Capture the cell that displays the provided text and extract its [X, Y] central coordinate. 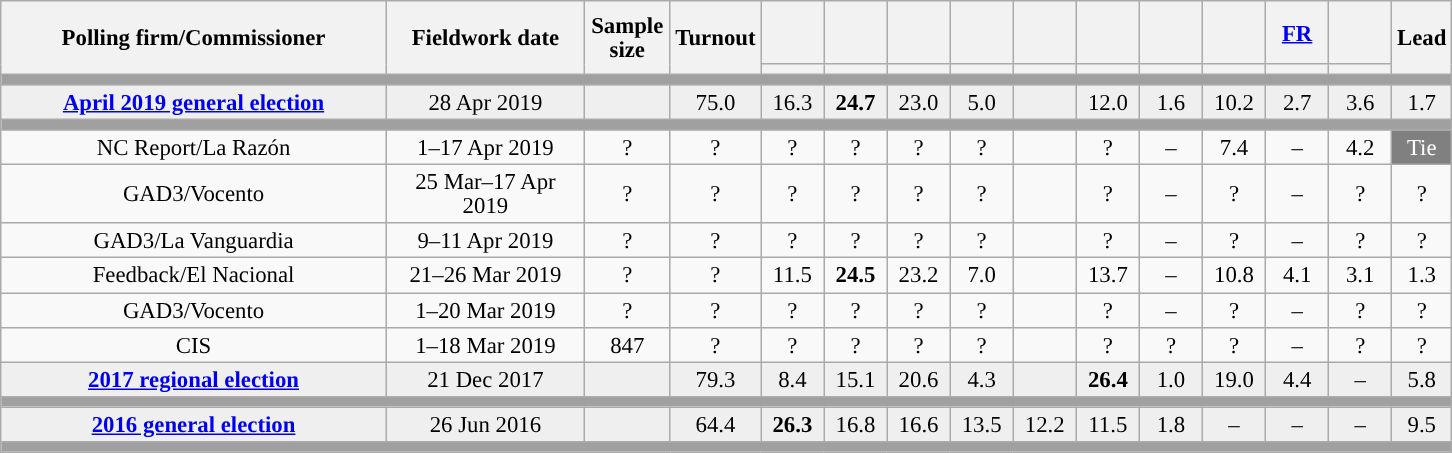
4.3 [982, 380]
2.7 [1298, 102]
24.7 [856, 102]
64.4 [716, 424]
15.1 [856, 380]
26.3 [792, 424]
5.8 [1422, 380]
Fieldwork date [485, 38]
23.2 [918, 276]
7.0 [982, 276]
Sample size [627, 38]
21–26 Mar 2019 [485, 276]
1–17 Apr 2019 [485, 148]
16.8 [856, 424]
Feedback/El Nacional [194, 276]
NC Report/La Razón [194, 148]
26.4 [1108, 380]
1–18 Mar 2019 [485, 344]
GAD3/La Vanguardia [194, 242]
28 Apr 2019 [485, 102]
26 Jun 2016 [485, 424]
13.7 [1108, 276]
1.7 [1422, 102]
Turnout [716, 38]
10.2 [1234, 102]
3.6 [1360, 102]
3.1 [1360, 276]
847 [627, 344]
9.5 [1422, 424]
CIS [194, 344]
9–11 Apr 2019 [485, 242]
12.0 [1108, 102]
13.5 [982, 424]
75.0 [716, 102]
25 Mar–17 Apr 2019 [485, 194]
24.5 [856, 276]
4.4 [1298, 380]
16.3 [792, 102]
FR [1298, 32]
4.2 [1360, 148]
1.0 [1170, 380]
7.4 [1234, 148]
4.1 [1298, 276]
79.3 [716, 380]
19.0 [1234, 380]
8.4 [792, 380]
1.8 [1170, 424]
April 2019 general election [194, 102]
2017 regional election [194, 380]
1–20 Mar 2019 [485, 310]
1.3 [1422, 276]
12.2 [1044, 424]
1.6 [1170, 102]
21 Dec 2017 [485, 380]
5.0 [982, 102]
Polling firm/Commissioner [194, 38]
23.0 [918, 102]
16.6 [918, 424]
Lead [1422, 38]
2016 general election [194, 424]
10.8 [1234, 276]
20.6 [918, 380]
Tie [1422, 148]
